Pinpoint the cell where the given text exists, returning its (x, y) midpoint coordinate. 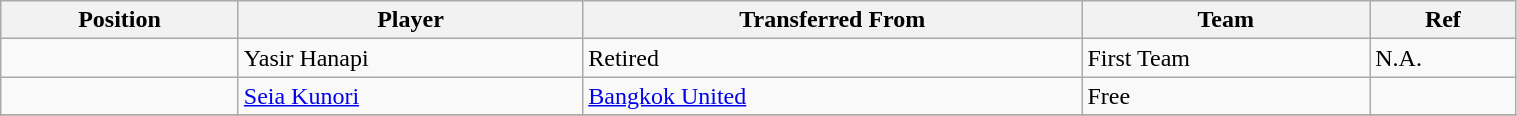
First Team (1226, 58)
Free (1226, 96)
Bangkok United (832, 96)
N.A. (1443, 58)
Yasir Hanapi (410, 58)
Seia Kunori (410, 96)
Team (1226, 20)
Transferred From (832, 20)
Player (410, 20)
Position (120, 20)
Retired (832, 58)
Ref (1443, 20)
